Return (x, y) of the center of cell containing provided text 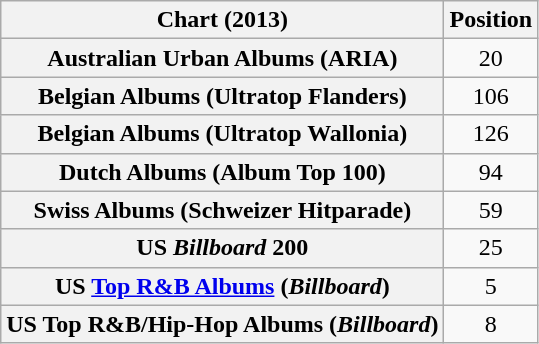
US Billboard 200 (222, 248)
Belgian Albums (Ultratop Wallonia) (222, 134)
8 (491, 324)
Dutch Albums (Album Top 100) (222, 172)
Chart (2013) (222, 20)
Australian Urban Albums (ARIA) (222, 58)
5 (491, 286)
US Top R&B/Hip-Hop Albums (Billboard) (222, 324)
126 (491, 134)
25 (491, 248)
59 (491, 210)
Belgian Albums (Ultratop Flanders) (222, 96)
Position (491, 20)
106 (491, 96)
US Top R&B Albums (Billboard) (222, 286)
Swiss Albums (Schweizer Hitparade) (222, 210)
94 (491, 172)
20 (491, 58)
